Provide the [x, y] coordinate of the cell's center where the given text is located.  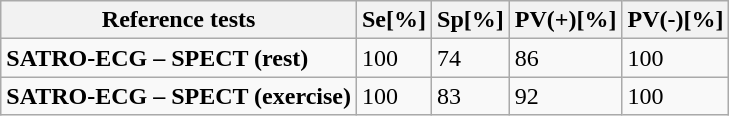
74 [471, 58]
86 [566, 58]
PV(-)[%] [676, 20]
Se[%] [394, 20]
92 [566, 96]
PV(+)[%] [566, 20]
SATRO-ECG – SPECT (rest) [179, 58]
Reference tests [179, 20]
83 [471, 96]
SATRO-ECG – SPECT (exercise) [179, 96]
Sp[%] [471, 20]
